Locate the cell with the specified text and output its [X, Y] center coordinate. 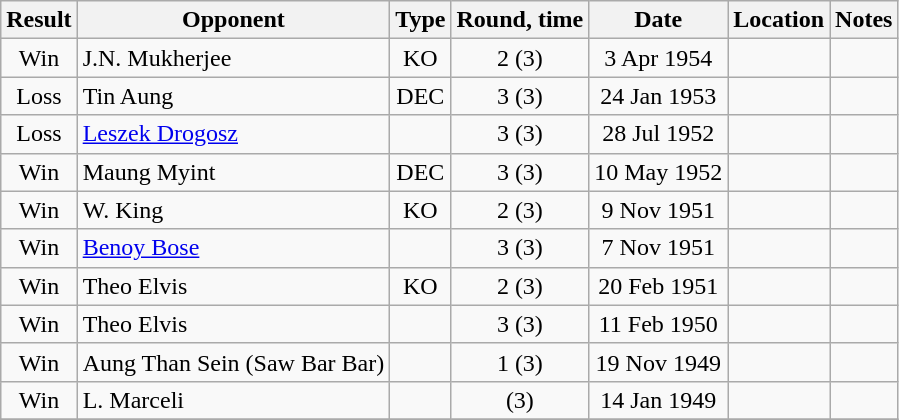
9 Nov 1951 [658, 210]
28 Jul 1952 [658, 134]
Date [658, 20]
W. King [234, 210]
19 Nov 1949 [658, 362]
Aung Than Sein (Saw Bar Bar) [234, 362]
Leszek Drogosz [234, 134]
Round, time [520, 20]
10 May 1952 [658, 172]
11 Feb 1950 [658, 324]
24 Jan 1953 [658, 96]
20 Feb 1951 [658, 286]
Opponent [234, 20]
L. Marceli [234, 400]
Tin Aung [234, 96]
Maung Myint [234, 172]
7 Nov 1951 [658, 248]
Notes [864, 20]
Type [420, 20]
(3) [520, 400]
J.N. Mukherjee [234, 58]
14 Jan 1949 [658, 400]
1 (3) [520, 362]
Result [39, 20]
Benoy Bose [234, 248]
Location [779, 20]
3 Apr 1954 [658, 58]
